Locate the cell with the specified text and output its [X, Y] center coordinate. 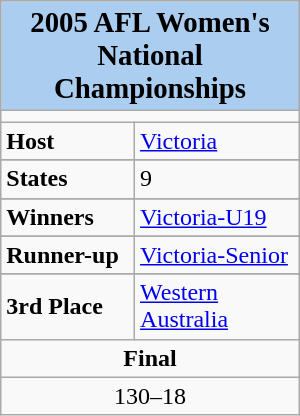
9 [218, 179]
Winners [68, 217]
States [68, 179]
2005 AFL Women's National Championships [150, 56]
Western Australia [218, 306]
Victoria-U19 [218, 217]
Victoria-Senior [218, 255]
Final [150, 358]
130–18 [150, 396]
Runner-up [68, 255]
Victoria [218, 141]
3rd Place [68, 306]
Host [68, 141]
